Determine the [x, y] coordinate at the center of the cell enclosing the given text.  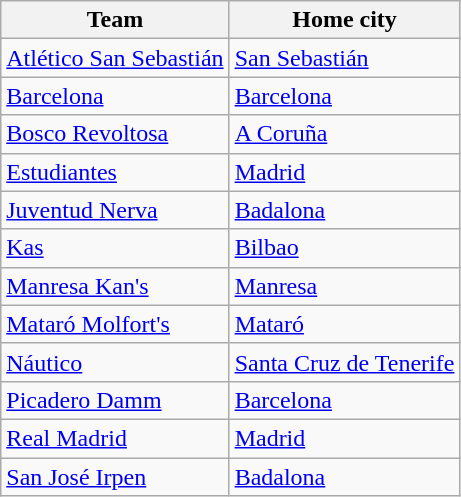
San Sebastián [344, 58]
Mataró Molfort's [115, 324]
A Coruña [344, 134]
Juventud Nerva [115, 210]
Bosco Revoltosa [115, 134]
Náutico [115, 362]
San José Irpen [115, 477]
Santa Cruz de Tenerife [344, 362]
Estudiantes [115, 172]
Home city [344, 20]
Manresa Kan's [115, 286]
Kas [115, 248]
Real Madrid [115, 438]
Bilbao [344, 248]
Team [115, 20]
Atlético San Sebastián [115, 58]
Manresa [344, 286]
Picadero Damm [115, 400]
Mataró [344, 324]
